Identify which cell holds the provided text, then report its [X, Y] central coordinate. 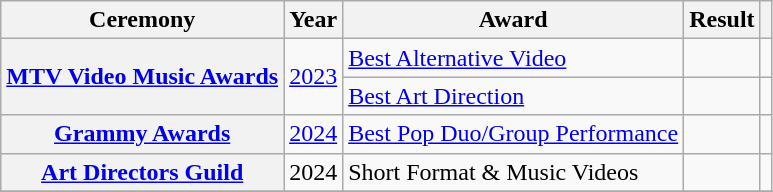
MTV Video Music Awards [142, 77]
Result [722, 20]
Art Directors Guild [142, 172]
Best Alternative Video [514, 58]
Award [514, 20]
Short Format & Music Videos [514, 172]
Best Pop Duo/Group Performance [514, 134]
Year [314, 20]
Ceremony [142, 20]
Best Art Direction [514, 96]
Grammy Awards [142, 134]
2023 [314, 77]
